Determine the [X, Y] coordinate at the center of the cell enclosing the given text.  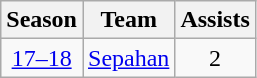
17–18 [42, 58]
Team [128, 20]
2 [215, 58]
Season [42, 20]
Assists [215, 20]
Sepahan [128, 58]
